Identify which cell holds the provided text, then report its (X, Y) central coordinate. 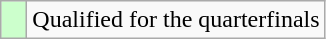
Qualified for the quarterfinals (176, 20)
